Locate the cell with the specified text and output its (X, Y) center coordinate. 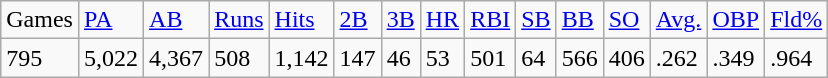
1,142 (302, 58)
5,022 (110, 58)
64 (536, 58)
Games (40, 20)
Fld% (796, 20)
2B (358, 20)
147 (358, 58)
PA (110, 20)
OBP (736, 20)
795 (40, 58)
501 (490, 58)
Avg. (678, 20)
RBI (490, 20)
AB (176, 20)
Hits (302, 20)
BB (580, 20)
.349 (736, 58)
.964 (796, 58)
4,367 (176, 58)
Runs (239, 20)
406 (626, 58)
53 (442, 58)
SB (536, 20)
.262 (678, 58)
566 (580, 58)
HR (442, 20)
508 (239, 58)
46 (400, 58)
SO (626, 20)
3B (400, 20)
